Scan for the cell matching the given text and deliver its [x, y] coordinate at center. 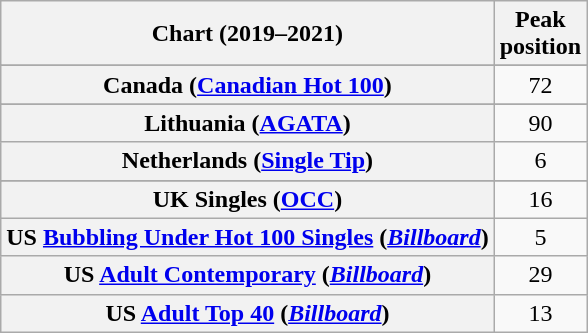
29 [540, 275]
Lithuania (AGATA) [248, 123]
13 [540, 313]
90 [540, 123]
72 [540, 85]
Canada (Canadian Hot 100) [248, 85]
5 [540, 237]
US Bubbling Under Hot 100 Singles (Billboard) [248, 237]
Peakposition [540, 34]
6 [540, 161]
16 [540, 199]
Chart (2019–2021) [248, 34]
Netherlands (Single Tip) [248, 161]
US Adult Contemporary (Billboard) [248, 275]
UK Singles (OCC) [248, 199]
US Adult Top 40 (Billboard) [248, 313]
